Find where the given text appears and provide that cell's center as [X, Y] coordinate. 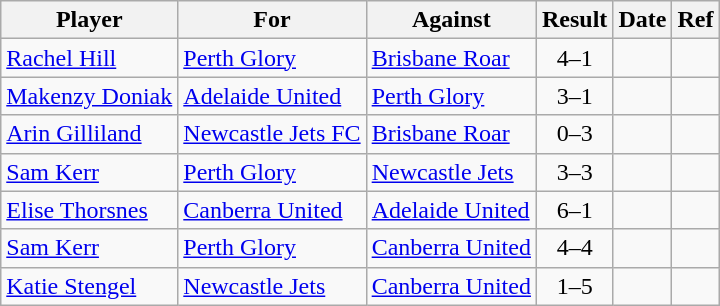
Katie Stengel [90, 286]
3–1 [574, 96]
Result [574, 20]
0–3 [574, 134]
Newcastle Jets FC [272, 134]
6–1 [574, 210]
Ref [696, 20]
4–1 [574, 58]
Makenzy Doniak [90, 96]
Arin Gilliland [90, 134]
4–4 [574, 248]
3–3 [574, 172]
Against [451, 20]
Date [642, 20]
Rachel Hill [90, 58]
1–5 [574, 286]
Player [90, 20]
For [272, 20]
Elise Thorsnes [90, 210]
